From the cell containing the given text, extract its center point as [X, Y] coordinate. 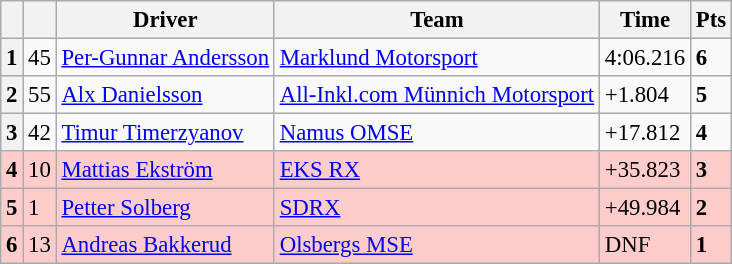
Olsbergs MSE [436, 245]
Andreas Bakkerud [165, 245]
Alx Danielsson [165, 95]
4:06.216 [644, 58]
+35.823 [644, 170]
All-Inkl.com Münnich Motorsport [436, 95]
SDRX [436, 208]
45 [40, 58]
EKS RX [436, 170]
Timur Timerzyanov [165, 133]
13 [40, 245]
DNF [644, 245]
Namus OMSE [436, 133]
Team [436, 20]
42 [40, 133]
Time [644, 20]
Pts [710, 20]
Mattias Ekström [165, 170]
55 [40, 95]
Marklund Motorsport [436, 58]
10 [40, 170]
+1.804 [644, 95]
Driver [165, 20]
Per-Gunnar Andersson [165, 58]
+17.812 [644, 133]
+49.984 [644, 208]
Petter Solberg [165, 208]
